Capture the cell that displays the provided text and extract its [X, Y] central coordinate. 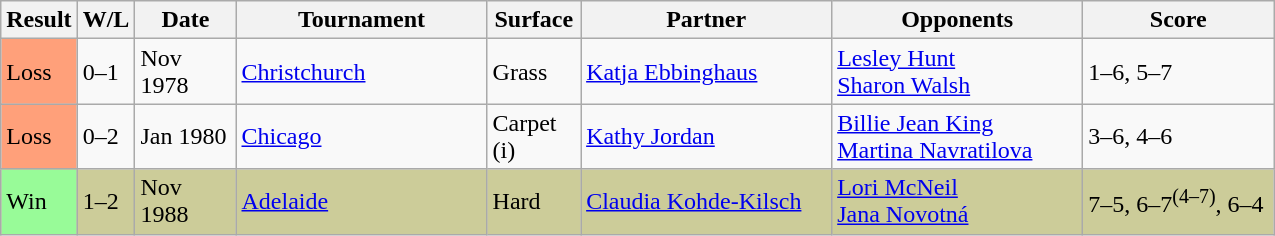
Chicago [362, 136]
Date [186, 20]
Jan 1980 [186, 136]
Nov 1978 [186, 72]
Result [39, 20]
Christchurch [362, 72]
Score [1178, 20]
Adelaide [362, 202]
Hard [534, 202]
Opponents [958, 20]
Billie Jean King Martina Navratilova [958, 136]
0–1 [106, 72]
W/L [106, 20]
Claudia Kohde-Kilsch [706, 202]
3–6, 4–6 [1178, 136]
Surface [534, 20]
Lesley Hunt Sharon Walsh [958, 72]
1–6, 5–7 [1178, 72]
Lori McNeil Jana Novotná [958, 202]
Partner [706, 20]
7–5, 6–7(4–7), 6–4 [1178, 202]
Grass [534, 72]
Carpet (i) [534, 136]
Win [39, 202]
Katja Ebbinghaus [706, 72]
0–2 [106, 136]
Kathy Jordan [706, 136]
Tournament [362, 20]
Nov 1988 [186, 202]
1–2 [106, 202]
